Return the (x, y) coordinate for the center point of the cell that contains the specified text.  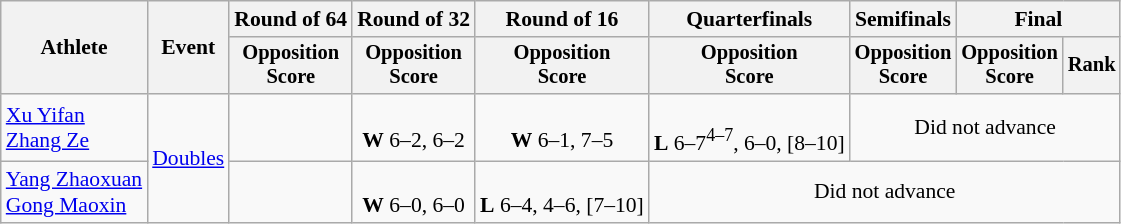
W 6–1, 7–5 (562, 128)
Athlete (74, 48)
Rank (1092, 66)
Event (188, 48)
W 6–2, 6–2 (414, 128)
Final (1038, 19)
Round of 32 (414, 19)
L 6–4, 4–6, [7–10] (562, 192)
Round of 64 (290, 19)
Yang ZhaoxuanGong Maoxin (74, 192)
L 6–74–7, 6–0, [8–10] (750, 128)
Xu YifanZhang Ze (74, 128)
Quarterfinals (750, 19)
Doubles (188, 158)
W 6–0, 6–0 (414, 192)
Semifinals (904, 19)
Round of 16 (562, 19)
